Extract the (x, y) coordinate from the center of the cell holding the provided text.  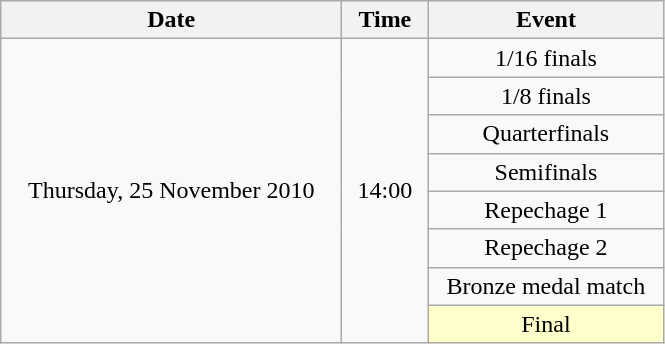
1/8 finals (546, 96)
Time (385, 20)
1/16 finals (546, 58)
Quarterfinals (546, 134)
Thursday, 25 November 2010 (172, 191)
Date (172, 20)
Repechage 2 (546, 248)
Bronze medal match (546, 286)
Repechage 1 (546, 210)
Event (546, 20)
14:00 (385, 191)
Semifinals (546, 172)
Final (546, 324)
